Scan for the cell matching the given text and deliver its [x, y] coordinate at center. 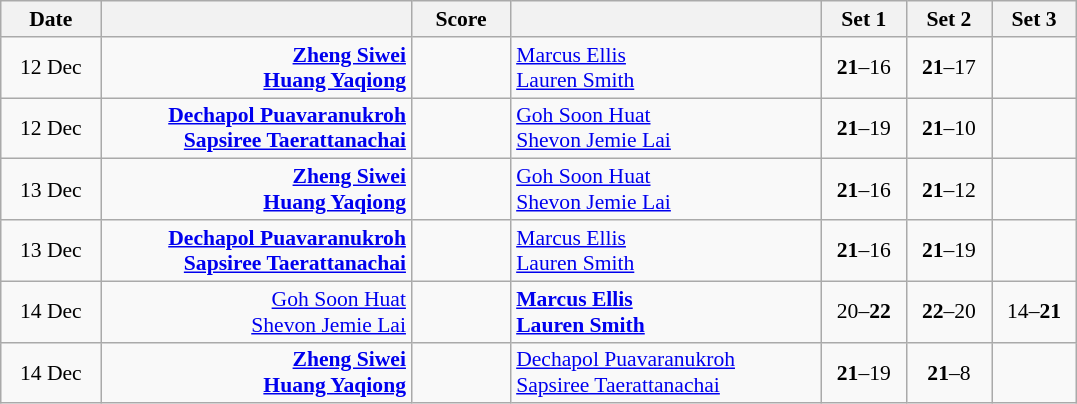
Set 2 [948, 19]
Date [51, 19]
21–12 [948, 190]
21–8 [948, 372]
21–17 [948, 68]
21–10 [948, 128]
22–20 [948, 312]
Set 1 [864, 19]
Set 3 [1034, 19]
20–22 [864, 312]
Score [461, 19]
14–21 [1034, 312]
